Return the [X, Y] coordinate for the center point of the cell that contains the specified text.  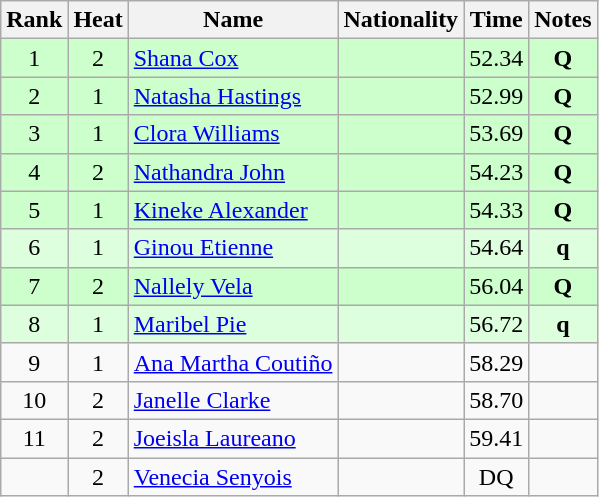
56.72 [496, 324]
59.41 [496, 438]
Rank [34, 20]
54.23 [496, 172]
Heat [98, 20]
54.64 [496, 248]
5 [34, 210]
Ginou Etienne [233, 248]
3 [34, 134]
Kineke Alexander [233, 210]
58.70 [496, 400]
Nationality [401, 20]
52.34 [496, 58]
Notes [563, 20]
6 [34, 248]
Clora Williams [233, 134]
53.69 [496, 134]
Name [233, 20]
4 [34, 172]
Janelle Clarke [233, 400]
Nallely Vela [233, 286]
DQ [496, 477]
56.04 [496, 286]
10 [34, 400]
Nathandra John [233, 172]
52.99 [496, 96]
11 [34, 438]
8 [34, 324]
58.29 [496, 362]
Natasha Hastings [233, 96]
54.33 [496, 210]
Time [496, 20]
Venecia Senyois [233, 477]
Ana Martha Coutiño [233, 362]
Shana Cox [233, 58]
9 [34, 362]
Joeisla Laureano [233, 438]
Maribel Pie [233, 324]
7 [34, 286]
